Locate the cell with the specified text and output its [X, Y] center coordinate. 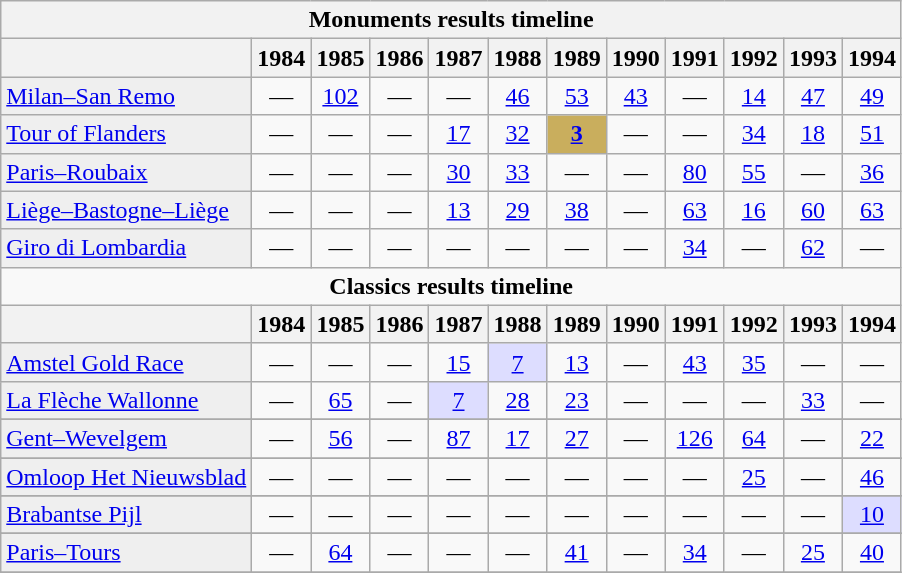
Liège–Bastogne–Liège [126, 210]
Amstel Gold Race [126, 362]
56 [340, 438]
32 [518, 134]
27 [576, 438]
38 [576, 210]
3 [576, 134]
Giro di Lombardia [126, 248]
87 [458, 438]
40 [872, 553]
29 [518, 210]
80 [694, 172]
36 [872, 172]
62 [812, 248]
Monuments results timeline [452, 20]
102 [340, 96]
22 [872, 438]
Milan–San Remo [126, 96]
23 [576, 400]
Paris–Tours [126, 553]
51 [872, 134]
55 [754, 172]
Classics results timeline [452, 286]
16 [754, 210]
35 [754, 362]
Paris–Roubaix [126, 172]
41 [576, 553]
Omloop Het Nieuwsblad [126, 477]
28 [518, 400]
Gent–Wevelgem [126, 438]
Brabantse Pijl [126, 515]
10 [872, 515]
53 [576, 96]
La Flèche Wallonne [126, 400]
14 [754, 96]
49 [872, 96]
65 [340, 400]
60 [812, 210]
15 [458, 362]
47 [812, 96]
Tour of Flanders [126, 134]
30 [458, 172]
18 [812, 134]
126 [694, 438]
